Return (X, Y) of the center of cell containing provided text 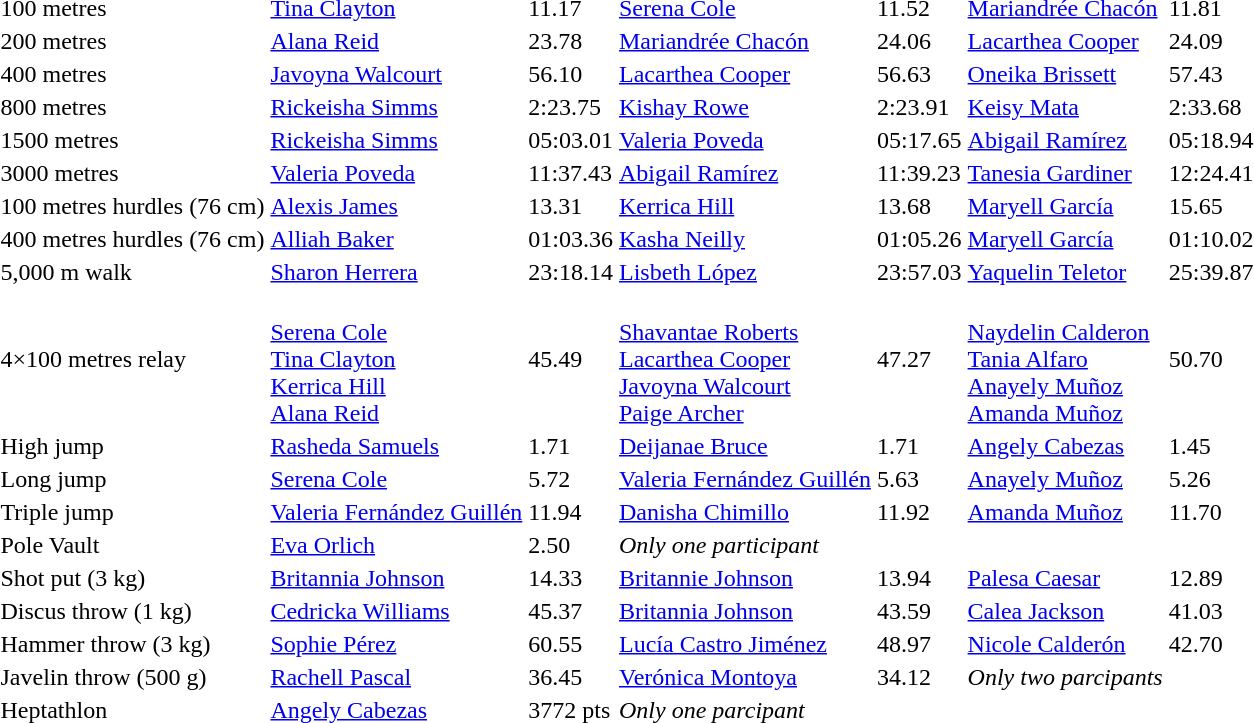
Alana Reid (396, 41)
Calea Jackson (1065, 611)
47.27 (919, 359)
01:03.36 (571, 239)
Mariandrée Chacón (746, 41)
Only one participant (746, 545)
14.33 (571, 578)
Rasheda Samuels (396, 446)
Nicole Calderón (1065, 644)
Kasha Neilly (746, 239)
5.72 (571, 479)
Shavantae RobertsLacarthea CooperJavoyna WalcourtPaige Archer (746, 359)
Oneika Brissett (1065, 74)
Tanesia Gardiner (1065, 173)
Kishay Rowe (746, 107)
13.94 (919, 578)
11.94 (571, 512)
Amanda Muñoz (1065, 512)
Serena ColeTina ClaytonKerrica HillAlana Reid (396, 359)
Eva Orlich (396, 545)
Britannie Johnson (746, 578)
Alexis James (396, 206)
11:37.43 (571, 173)
Lisbeth López (746, 272)
Lucía Castro Jiménez (746, 644)
34.12 (919, 677)
2:23.91 (919, 107)
23.78 (571, 41)
Sharon Herrera (396, 272)
Serena Cole (396, 479)
56.10 (571, 74)
24.06 (919, 41)
Alliah Baker (396, 239)
23:18.14 (571, 272)
Sophie Pérez (396, 644)
5.63 (919, 479)
2:23.75 (571, 107)
Rachell Pascal (396, 677)
05:17.65 (919, 140)
Anayely Muñoz (1065, 479)
45.37 (571, 611)
Yaquelin Teletor (1065, 272)
Cedricka Williams (396, 611)
Naydelin Calderon Tania AlfaroAnayely MuñozAmanda Muñoz (1065, 359)
Only two parcipants (1065, 677)
11.92 (919, 512)
36.45 (571, 677)
13.31 (571, 206)
Angely Cabezas (1065, 446)
60.55 (571, 644)
11:39.23 (919, 173)
Keisy Mata (1065, 107)
05:03.01 (571, 140)
56.63 (919, 74)
Palesa Caesar (1065, 578)
43.59 (919, 611)
48.97 (919, 644)
23:57.03 (919, 272)
13.68 (919, 206)
01:05.26 (919, 239)
Verónica Montoya (746, 677)
45.49 (571, 359)
Javoyna Walcourt (396, 74)
2.50 (571, 545)
Deijanae Bruce (746, 446)
Kerrica Hill (746, 206)
Danisha Chimillo (746, 512)
